Determine the [X, Y] coordinate at the center of the cell enclosing the given text.  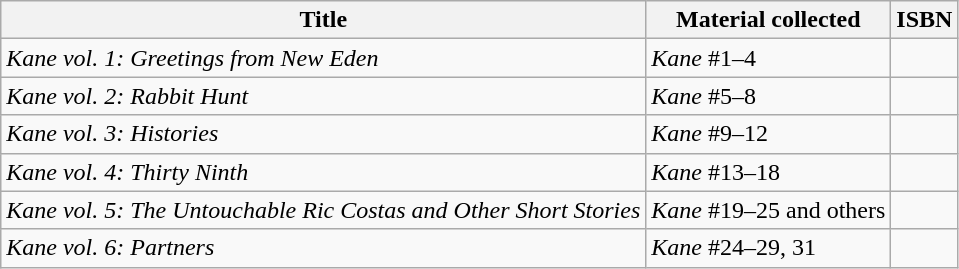
Kane #1–4 [768, 58]
Material collected [768, 20]
Kane vol. 3: Histories [324, 134]
Kane #5–8 [768, 96]
Title [324, 20]
Kane vol. 5: The Untouchable Ric Costas and Other Short Stories [324, 210]
Kane vol. 1: Greetings from New Eden [324, 58]
Kane #19–25 and others [768, 210]
Kane #9–12 [768, 134]
Kane #13–18 [768, 172]
Kane #24–29, 31 [768, 248]
Kane vol. 6: Partners [324, 248]
Kane vol. 2: Rabbit Hunt [324, 96]
ISBN [924, 20]
Kane vol. 4: Thirty Ninth [324, 172]
